Identify which cell holds the provided text, then report its [X, Y] central coordinate. 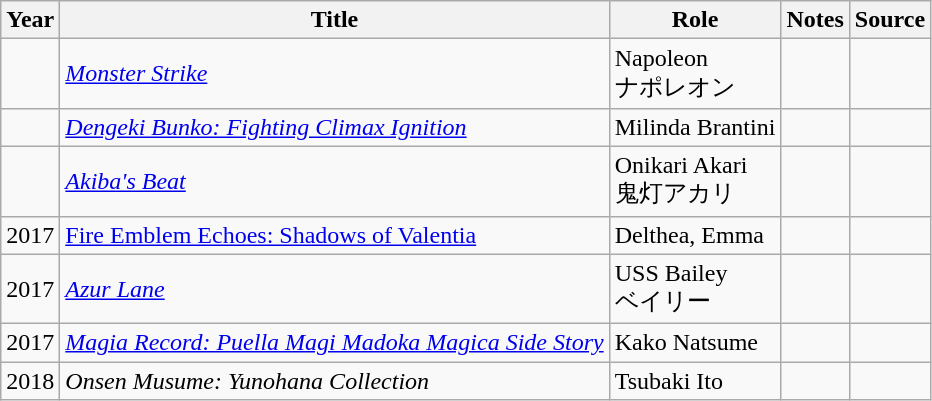
Azur Lane [334, 289]
Fire Emblem Echoes: Shadows of Valentia [334, 235]
Onsen Musume: Yunohana Collection [334, 381]
Tsubaki Ito [695, 381]
Dengeki Bunko: Fighting Climax Ignition [334, 127]
Onikari Akari鬼灯アカリ [695, 181]
Monster Strike [334, 74]
Milinda Brantini [695, 127]
Magia Record: Puella Magi Madoka Magica Side Story [334, 343]
Year [30, 20]
Title [334, 20]
Delthea, Emma [695, 235]
Notes [815, 20]
USS Baileyベイリー [695, 289]
Role [695, 20]
Napoleonナポレオン [695, 74]
Akiba's Beat [334, 181]
Kako Natsume [695, 343]
Source [890, 20]
2018 [30, 381]
